Capture the cell that displays the provided text and extract its (X, Y) central coordinate. 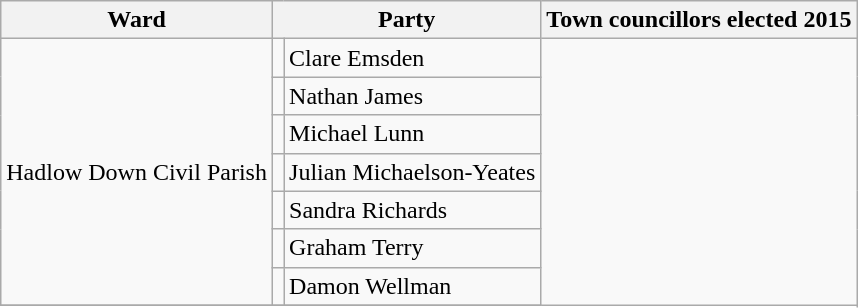
Clare Emsden (412, 58)
Michael Lunn (412, 134)
Hadlow Down Civil Parish (137, 172)
Party (406, 20)
Nathan James (412, 96)
Julian Michaelson-Yeates (412, 172)
Damon Wellman (412, 286)
Ward (137, 20)
Graham Terry (412, 248)
Sandra Richards (412, 210)
Town councillors elected 2015 (699, 20)
